Scan for the cell matching the given text and deliver its [X, Y] coordinate at center. 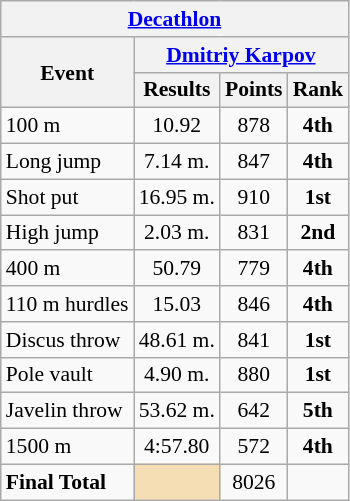
50.79 [177, 269]
880 [254, 375]
8026 [254, 482]
4:57.80 [177, 447]
841 [254, 340]
642 [254, 411]
Decathlon [174, 19]
2nd [318, 233]
7.14 m. [177, 162]
Results [177, 90]
Pole vault [68, 375]
779 [254, 269]
Rank [318, 90]
100 m [68, 126]
Final Total [68, 482]
53.62 m. [177, 411]
High jump [68, 233]
Long jump [68, 162]
Event [68, 72]
Shot put [68, 197]
110 m hurdles [68, 304]
400 m [68, 269]
10.92 [177, 126]
Discus throw [68, 340]
831 [254, 233]
1500 m [68, 447]
Points [254, 90]
2.03 m. [177, 233]
4.90 m. [177, 375]
572 [254, 447]
847 [254, 162]
Dmitriy Karpov [242, 55]
Javelin throw [68, 411]
15.03 [177, 304]
5th [318, 411]
878 [254, 126]
846 [254, 304]
48.61 m. [177, 340]
910 [254, 197]
16.95 m. [177, 197]
